Return [x, y] of the center of cell containing provided text 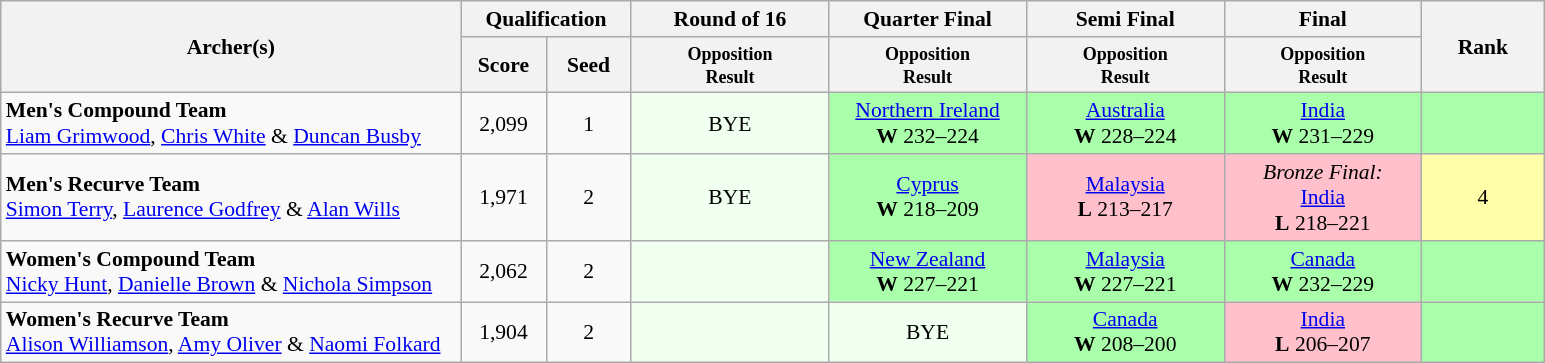
Semi Final [1125, 19]
MalaysiaL 213–217 [1125, 198]
CyprusW 218–209 [928, 198]
Quarter Final [928, 19]
Men's Recurve TeamSimon Terry, Laurence Godfrey & Alan Wills [231, 198]
1,971 [504, 198]
Archer(s) [231, 47]
Women's Compound TeamNicky Hunt, Danielle Brown & Nichola Simpson [231, 272]
2,062 [504, 272]
Qualification [546, 19]
Score [504, 65]
2,099 [504, 124]
Women's Recurve TeamAlison Williamson, Amy Oliver & Naomi Folkard [231, 332]
CanadaW 208–200 [1125, 332]
Rank [1484, 47]
MalaysiaW 227–221 [1125, 272]
AustraliaW 228–224 [1125, 124]
Final [1323, 19]
CanadaW 232–229 [1323, 272]
IndiaW 231–229 [1323, 124]
New ZealandW 227–221 [928, 272]
Northern IrelandW 232–224 [928, 124]
Round of 16 [730, 19]
Men's Compound TeamLiam Grimwood, Chris White & Duncan Busby [231, 124]
Seed [588, 65]
Bronze Final: IndiaL 218–221 [1323, 198]
1,904 [504, 332]
IndiaL 206–207 [1323, 332]
1 [588, 124]
4 [1484, 198]
